From the cell containing the given text, extract its center point as [x, y] coordinate. 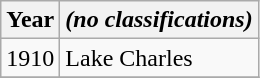
(no classifications) [159, 20]
Lake Charles [159, 58]
Year [30, 20]
1910 [30, 58]
